Output the (X, Y) coordinate of the center of the cell containing the given text.  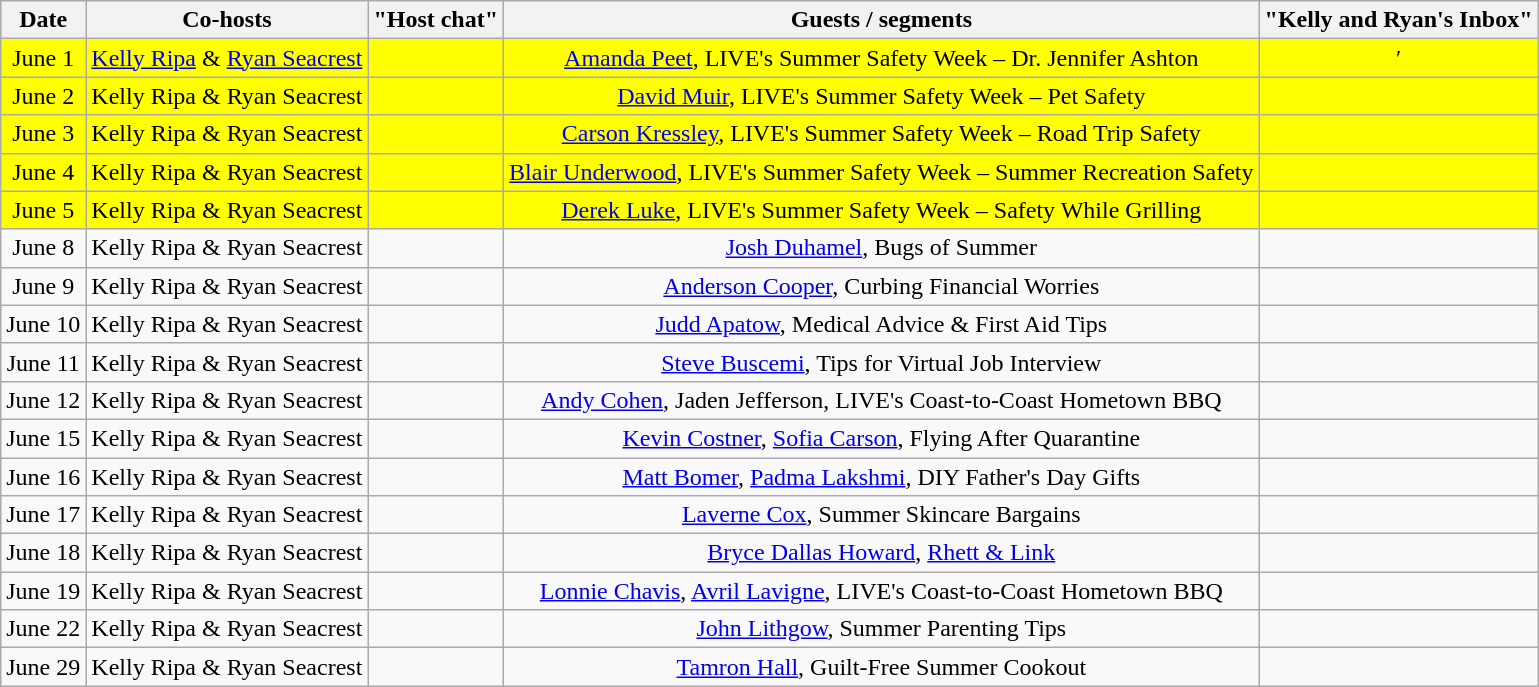
Andy Cohen, Jaden Jefferson, LIVE's Coast-to-Coast Hometown BBQ (882, 400)
June 10 (44, 324)
June 12 (44, 400)
June 2 (44, 96)
June 3 (44, 134)
Anderson Cooper, Curbing Financial Worries (882, 286)
June 8 (44, 248)
Derek Luke, LIVE's Summer Safety Week – Safety While Grilling (882, 210)
Carson Kressley, LIVE's Summer Safety Week – Road Trip Safety (882, 134)
Blair Underwood, LIVE's Summer Safety Week – Summer Recreation Safety (882, 172)
Kevin Costner, Sofia Carson, Flying After Quarantine (882, 438)
′ (1398, 58)
June 9 (44, 286)
Co-hosts (227, 20)
"Kelly and Ryan's Inbox" (1398, 20)
June 5 (44, 210)
June 22 (44, 629)
June 16 (44, 477)
Judd Apatow, Medical Advice & First Aid Tips (882, 324)
Tamron Hall, Guilt-Free Summer Cookout (882, 667)
June 19 (44, 591)
June 11 (44, 362)
June 4 (44, 172)
David Muir, LIVE's Summer Safety Week – Pet Safety (882, 96)
June 1 (44, 58)
Amanda Peet, LIVE's Summer Safety Week – Dr. Jennifer Ashton (882, 58)
June 15 (44, 438)
Laverne Cox, Summer Skincare Bargains (882, 515)
June 18 (44, 553)
Lonnie Chavis, Avril Lavigne, LIVE's Coast-to-Coast Hometown BBQ (882, 591)
"Host chat" (436, 20)
Matt Bomer, Padma Lakshmi, DIY Father's Day Gifts (882, 477)
June 29 (44, 667)
Bryce Dallas Howard, Rhett & Link (882, 553)
Date (44, 20)
Guests / segments (882, 20)
John Lithgow, Summer Parenting Tips (882, 629)
Steve Buscemi, Tips for Virtual Job Interview (882, 362)
Josh Duhamel, Bugs of Summer (882, 248)
June 17 (44, 515)
